Output the [X, Y] coordinate of the center of the cell containing the given text.  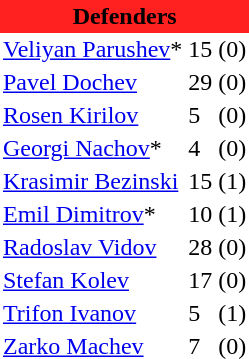
Trifon Ivanov [92, 314]
Rosen Kirilov [92, 116]
Krasimir Bezinski [92, 182]
Georgi Nachov* [92, 148]
17 [200, 280]
Radoslav Vidov [92, 248]
28 [200, 248]
Stefan Kolev [92, 280]
Defenders [124, 16]
10 [200, 214]
4 [200, 148]
Veliyan Parushev* [92, 50]
29 [200, 82]
Pavel Dochev [92, 82]
Emil Dimitrov* [92, 214]
